Detect which cell encompasses the target text, then output its (X, Y) center coordinate. 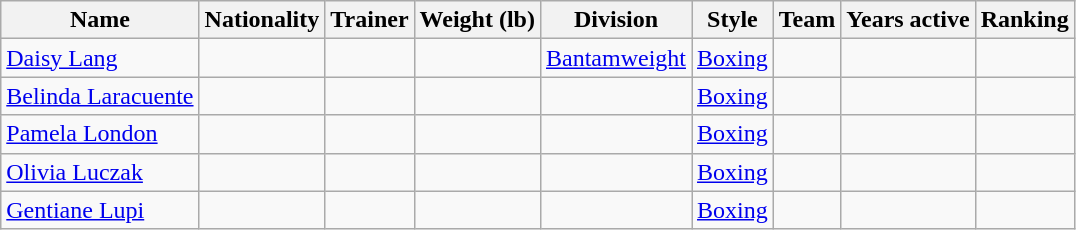
Nationality (262, 20)
Bantamweight (616, 58)
Weight (lb) (477, 20)
Ranking (1024, 20)
Olivia Luczak (100, 172)
Gentiane Lupi (100, 210)
Belinda Laracuente (100, 96)
Daisy Lang (100, 58)
Name (100, 20)
Years active (908, 20)
Pamela London (100, 134)
Trainer (370, 20)
Division (616, 20)
Style (733, 20)
Team (807, 20)
